Scan for the cell matching the given text and deliver its (x, y) coordinate at center. 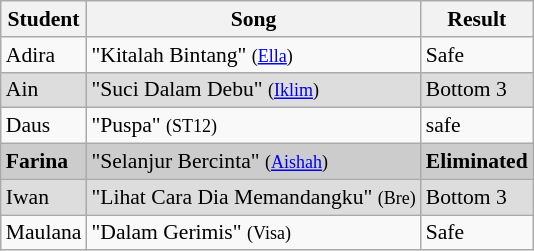
Iwan (44, 197)
"Dalam Gerimis" (Visa) (253, 233)
"Lihat Cara Dia Memandangku" (Bre) (253, 197)
"Kitalah Bintang" (Ella) (253, 55)
Eliminated (477, 162)
Song (253, 19)
"Puspa" (ST12) (253, 126)
Adira (44, 55)
Maulana (44, 233)
"Selanjur Bercinta" (Aishah) (253, 162)
Daus (44, 126)
Farina (44, 162)
Ain (44, 90)
"Suci Dalam Debu" (Iklim) (253, 90)
Student (44, 19)
safe (477, 126)
Result (477, 19)
